Locate the cell with the specified text and output its (x, y) center coordinate. 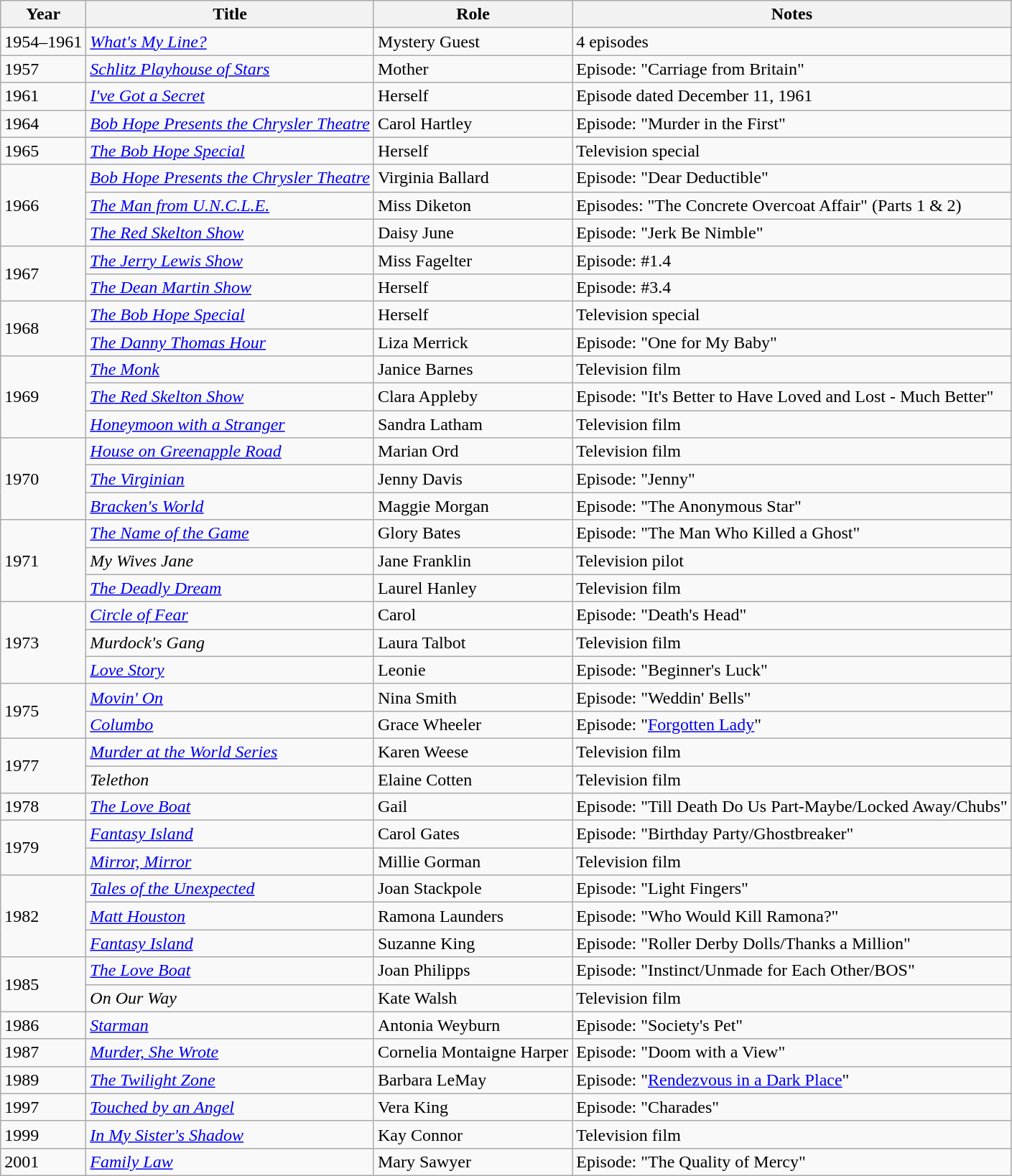
Murder at the World Series (230, 752)
On Our Way (230, 998)
2001 (43, 1162)
1969 (43, 397)
1989 (43, 1080)
Episode: "Forgotten Lady" (792, 724)
The Virginian (230, 479)
Elaine Cotten (473, 779)
Episode: "Who Would Kill Ramona?" (792, 916)
1964 (43, 123)
Virginia Ballard (473, 178)
I've Got a Secret (230, 96)
Liza Merrick (473, 342)
1999 (43, 1134)
Episode: "One for My Baby" (792, 342)
Murder, She Wrote (230, 1053)
Episode: "Instinct/Unmade for Each Other/BOS" (792, 971)
Suzanne King (473, 943)
Episode: "Doom with a View" (792, 1053)
Title (230, 14)
1975 (43, 711)
Role (473, 14)
Nina Smith (473, 697)
The Monk (230, 370)
Millie Gorman (473, 862)
Episode: "Beginner's Luck" (792, 670)
Episode: "The Anonymous Star" (792, 506)
1967 (43, 274)
Miss Fagelter (473, 260)
Joan Stackpole (473, 889)
Episode: "Jerk Be Nimble" (792, 233)
1985 (43, 984)
Year (43, 14)
Episode: "Murder in the First" (792, 123)
Episode: "Death's Head" (792, 615)
The Dean Martin Show (230, 287)
The Jerry Lewis Show (230, 260)
Joan Philipps (473, 971)
Kay Connor (473, 1134)
Matt Houston (230, 916)
1966 (43, 205)
1978 (43, 807)
Episode: "Society's Pet" (792, 1025)
Episode: #3.4 (792, 287)
The Name of the Game (230, 533)
Family Law (230, 1162)
1997 (43, 1107)
Columbo (230, 724)
1986 (43, 1025)
Bracken's World (230, 506)
Mother (473, 69)
Laurel Hanley (473, 588)
Episode: #1.4 (792, 260)
Laura Talbot (473, 643)
Mystery Guest (473, 42)
Jane Franklin (473, 561)
4 episodes (792, 42)
Episode: "It's Better to Have Loved and Lost - Much Better" (792, 397)
Sandra Latham (473, 424)
Episode dated December 11, 1961 (792, 96)
Starman (230, 1025)
Episode: "Dear Deductible" (792, 178)
Episode: "Roller Derby Dolls/Thanks a Million" (792, 943)
In My Sister's Shadow (230, 1134)
Movin' On (230, 697)
Grace Wheeler (473, 724)
1961 (43, 96)
1970 (43, 479)
Ramona Launders (473, 916)
Clara Appleby (473, 397)
The Twilight Zone (230, 1080)
Episodes: "The Concrete Overcoat Affair" (Parts 1 & 2) (792, 205)
Television pilot (792, 561)
Telethon (230, 779)
Touched by an Angel (230, 1107)
Gail (473, 807)
Miss Diketon (473, 205)
Daisy June (473, 233)
House on Greenapple Road (230, 452)
Maggie Morgan (473, 506)
Murdock's Gang (230, 643)
Mirror, Mirror (230, 862)
Episode: "Light Fingers" (792, 889)
Marian Ord (473, 452)
Jenny Davis (473, 479)
Barbara LeMay (473, 1080)
1954–1961 (43, 42)
Episode: "The Man Who Killed a Ghost" (792, 533)
The Deadly Dream (230, 588)
Carol Gates (473, 834)
Love Story (230, 670)
Honeymoon with a Stranger (230, 424)
Antonia Weyburn (473, 1025)
The Danny Thomas Hour (230, 342)
1965 (43, 151)
Episode: "Till Death Do Us Part-Maybe/Locked Away/Chubs" (792, 807)
Kate Walsh (473, 998)
Karen Weese (473, 752)
What's My Line? (230, 42)
Schlitz Playhouse of Stars (230, 69)
Mary Sawyer (473, 1162)
1977 (43, 765)
Episode: "Carriage from Britain" (792, 69)
Cornelia Montaigne Harper (473, 1053)
1979 (43, 848)
Carol Hartley (473, 123)
Episode: "The Quality of Mercy" (792, 1162)
Vera King (473, 1107)
Circle of Fear (230, 615)
Janice Barnes (473, 370)
1982 (43, 916)
Carol (473, 615)
The Man from U.N.C.L.E. (230, 205)
Episode: "Jenny" (792, 479)
1957 (43, 69)
Glory Bates (473, 533)
Tales of the Unexpected (230, 889)
1973 (43, 643)
Leonie (473, 670)
1987 (43, 1053)
Episode: "Weddin' Bells" (792, 697)
Notes (792, 14)
Episode: "Rendezvous in a Dark Place" (792, 1080)
Episode: "Birthday Party/Ghostbreaker" (792, 834)
1971 (43, 561)
Episode: "Charades" (792, 1107)
My Wives Jane (230, 561)
1968 (43, 328)
